Search for the cell housing the specified text and yield its [x, y] center coordinate. 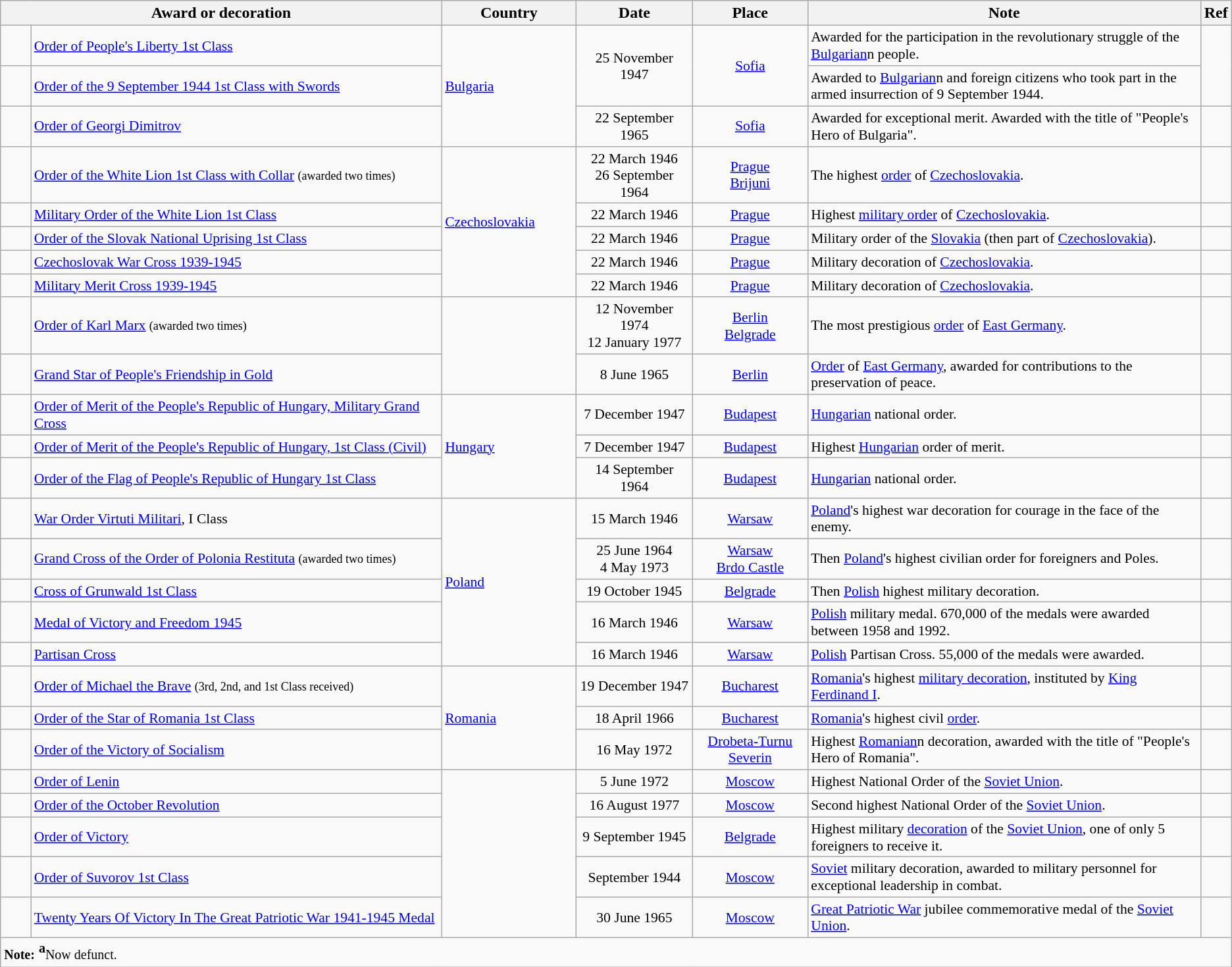
WarsawBrdo Castle [750, 558]
Order of Merit of the People's Republic of Hungary, Military Grand Cross [236, 415]
Order of Suvorov 1st Class [236, 877]
8 June 1965 [634, 374]
Medal of Victory and Freedom 1945 [236, 623]
5 June 1972 [634, 781]
Order of the 9 September 1944 1st Class with Swords [236, 86]
18 April 1966 [634, 718]
Note: aNow defunct. [616, 952]
Order of Victory [236, 837]
Partisan Cross [236, 654]
Highest National Order of the Soviet Union. [1004, 781]
22 September 1965 [634, 126]
Order of People's Liberty 1st Class [236, 46]
Military Merit Cross 1939-1945 [236, 286]
Twenty Years Of Victory In The Great Patriotic War 1941-1945 Medal [236, 918]
19 October 1945 [634, 590]
Polish military medal. 670,000 of the medals were awarded between 1958 and 1992. [1004, 623]
Order of Karl Marx (awarded two times) [236, 325]
Highest Hungarian order of merit. [1004, 446]
Grand Cross of the Order of Polonia Restituta (awarded two times) [236, 558]
Place [750, 13]
Award or decoration [221, 13]
Order of Merit of the People's Republic of Hungary, 1st Class (Civil) [236, 446]
War Order Virtuti Militari, I Class [236, 519]
16 August 1977 [634, 805]
22 March 194626 September 1964 [634, 175]
Ref [1216, 13]
The most prestigious order of East Germany. [1004, 325]
Order of the Slovak National Uprising 1st Class [236, 238]
25 June 19644 May 1973 [634, 558]
Czechoslovak War Cross 1939-1945 [236, 262]
Then Polish highest military decoration. [1004, 590]
Romania's highest civil order. [1004, 718]
Note [1004, 13]
Bulgaria [509, 86]
Order of the Victory of Socialism [236, 749]
Order of the Star of Romania 1st Class [236, 718]
Great Patriotic War jubilee commemorative medal of the Soviet Union. [1004, 918]
16 May 1972 [634, 749]
Awarded for exceptional merit. Awarded with the title of "People's Hero of Bulgaria". [1004, 126]
Then Poland's highest civilian order for foreigners and Poles. [1004, 558]
Polish Partisan Cross. 55,000 of the medals were awarded. [1004, 654]
Order of the October Revolution [236, 805]
Awarded to Bulgariann and foreign citizens who took part in the armed insurrection of 9 September 1944. [1004, 86]
Drobeta-Turnu Severin [750, 749]
Country [509, 13]
Order of the Flag of People's Republic of Hungary 1st Class [236, 478]
15 March 1946 [634, 519]
Romania's highest military decoration, instituted by King Ferdinand I. [1004, 686]
Highest military decoration of the Soviet Union, one of only 5 foreigners to receive it. [1004, 837]
12 November 197412 January 1977 [634, 325]
30 June 1965 [634, 918]
Hungary [509, 446]
Soviet military decoration, awarded to military personnel for exceptional leadership in combat. [1004, 877]
Order of East Germany, awarded for contributions to the preservation of peace. [1004, 374]
25 November 1947 [634, 66]
PragueBrijuni [750, 175]
Poland [509, 582]
Highest military order of Czechoslovakia. [1004, 215]
Berlin [750, 374]
BerlinBelgrade [750, 325]
Order of Michael the Brave (3rd, 2nd, and 1st Class received) [236, 686]
Poland's highest war decoration for courage in the face of the enemy. [1004, 519]
September 1944 [634, 877]
Grand Star of People's Friendship in Gold [236, 374]
Cross of Grunwald 1st Class [236, 590]
Military order of the Slovakia (then part of Czechoslovakia). [1004, 238]
The highest order of Czechoslovakia. [1004, 175]
Military Order of the White Lion 1st Class [236, 215]
Order of Georgi Dimitrov [236, 126]
Order of the White Lion 1st Class with Collar (awarded two times) [236, 175]
Czechoslovakia [509, 221]
Second highest National Order of the Soviet Union. [1004, 805]
Date [634, 13]
9 September 1945 [634, 837]
14 September 1964 [634, 478]
Highest Romaniann decoration, awarded with the title of "People's Hero of Romania". [1004, 749]
Awarded for the participation in the revolutionary struggle of the Bulgariann people. [1004, 46]
19 December 1947 [634, 686]
Order of Lenin [236, 781]
Romania [509, 718]
